Locate the cell with the specified text and output its [x, y] center coordinate. 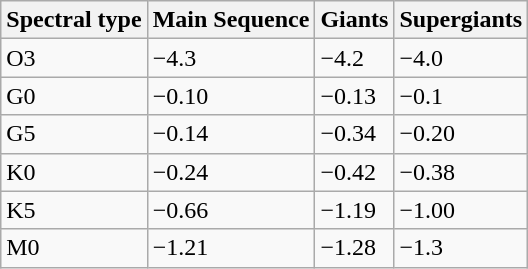
−0.42 [354, 172]
K5 [74, 210]
−1.00 [461, 210]
−4.0 [461, 58]
−0.24 [231, 172]
−4.3 [231, 58]
Giants [354, 20]
O3 [74, 58]
Spectral type [74, 20]
−1.21 [231, 248]
−0.38 [461, 172]
−0.13 [354, 96]
−0.20 [461, 134]
G5 [74, 134]
−0.34 [354, 134]
−1.28 [354, 248]
−1.19 [354, 210]
−0.66 [231, 210]
K0 [74, 172]
−1.3 [461, 248]
−0.1 [461, 96]
Supergiants [461, 20]
−0.14 [231, 134]
Main Sequence [231, 20]
−4.2 [354, 58]
M0 [74, 248]
−0.10 [231, 96]
G0 [74, 96]
